Determine the (x, y) coordinate at the center of the cell enclosing the given text.  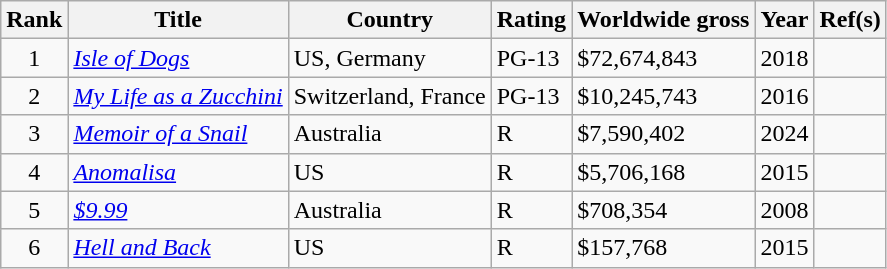
2 (34, 96)
$708,354 (664, 210)
2008 (784, 210)
Title (178, 20)
Ref(s) (850, 20)
Hell and Back (178, 248)
$5,706,168 (664, 172)
$157,768 (664, 248)
US, Germany (390, 58)
Rank (34, 20)
2018 (784, 58)
1 (34, 58)
$72,674,843 (664, 58)
4 (34, 172)
Worldwide gross (664, 20)
Memoir of a Snail (178, 134)
Rating (531, 20)
2016 (784, 96)
6 (34, 248)
2024 (784, 134)
3 (34, 134)
$7,590,402 (664, 134)
Switzerland, France (390, 96)
Anomalisa (178, 172)
$9.99 (178, 210)
Year (784, 20)
5 (34, 210)
My Life as a Zucchini (178, 96)
$10,245,743 (664, 96)
Country (390, 20)
Isle of Dogs (178, 58)
